Extract the (X, Y) coordinate from the center of the cell holding the provided text.  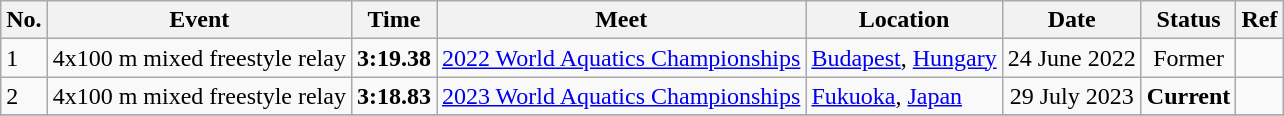
No. (24, 20)
1 (24, 58)
Current (1188, 96)
Status (1188, 20)
3:19.38 (394, 58)
Meet (622, 20)
2022 World Aquatics Championships (622, 58)
Former (1188, 58)
Event (199, 20)
Location (904, 20)
2023 World Aquatics Championships (622, 96)
Time (394, 20)
Fukuoka, Japan (904, 96)
Ref (1260, 20)
Budapest, Hungary (904, 58)
3:18.83 (394, 96)
2 (24, 96)
29 July 2023 (1072, 96)
Date (1072, 20)
24 June 2022 (1072, 58)
